Pinpoint the cell where the given text exists, returning its [X, Y] midpoint coordinate. 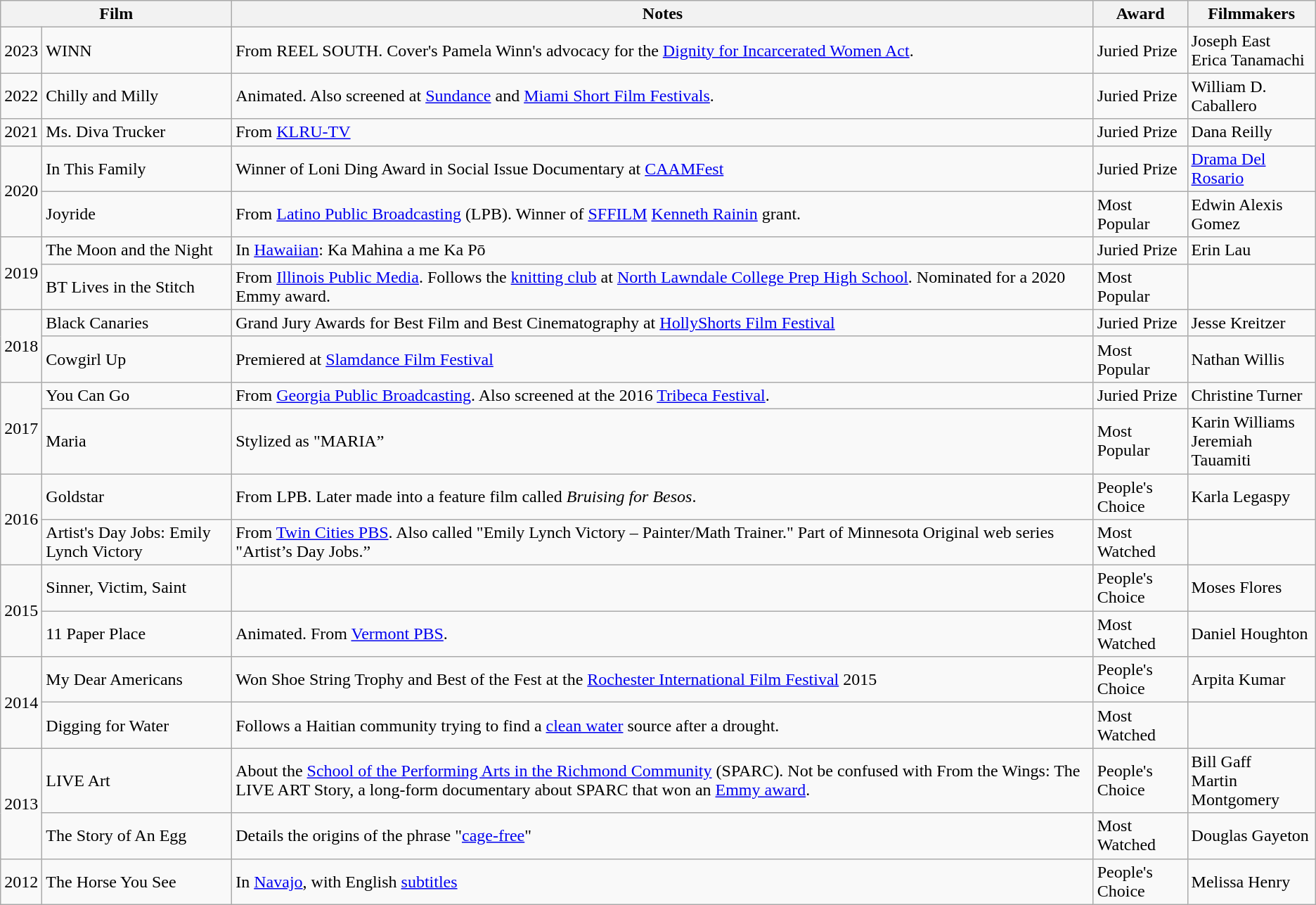
From REEL SOUTH. Cover's Pamela Winn's advocacy for the Dignity for Incarcerated Women Act. [663, 51]
From Latino Public Broadcasting (LPB). Winner of SFFILM Kenneth Rainin grant. [663, 214]
Film [117, 14]
Melissa Henry [1251, 882]
Erin Lau [1251, 250]
2016 [21, 520]
BT Lives in the Stitch [137, 287]
Nathan Willis [1251, 359]
Award [1140, 14]
2022 [21, 96]
Black Canaries [137, 323]
In This Family [137, 169]
Christine Turner [1251, 395]
2019 [21, 273]
Jesse Kreitzer [1251, 323]
Karin WilliamsJeremiah Tauamiti [1251, 441]
In Hawaiian: Ka Mahina a me Ka Pō [663, 250]
Moses Flores [1251, 588]
Maria [137, 441]
Artist's Day Jobs: Emily Lynch Victory [137, 543]
Chilly and Milly [137, 96]
The Story of An Egg [137, 835]
11 Paper Place [137, 634]
From Illinois Public Media. Follows the knitting club at North Lawndale College Prep High School. Nominated for a 2020 Emmy award. [663, 287]
From Georgia Public Broadcasting. Also screened at the 2016 Tribeca Festival. [663, 395]
Digging for Water [137, 726]
Winner of Loni Ding Award in Social Issue Documentary at CAAMFest [663, 169]
Edwin Alexis Gomez [1251, 214]
2021 [21, 132]
Stylized as "MARIA” [663, 441]
Daniel Houghton [1251, 634]
Follows a Haitian community trying to find a clean water source after a drought. [663, 726]
Ms. Diva Trucker [137, 132]
Filmmakers [1251, 14]
Details the origins of the phrase "cage-free" [663, 835]
Joyride [137, 214]
Bill GaffMartin Montgomery [1251, 781]
Animated. Also screened at Sundance and Miami Short Film Festivals. [663, 96]
Won Shoe String Trophy and Best of the Fest at the Rochester International Film Festival 2015 [663, 679]
2020 [21, 191]
2013 [21, 803]
2014 [21, 702]
Notes [663, 14]
Goldstar [137, 496]
Joseph EastErica Tanamachi [1251, 51]
From LPB. Later made into a feature film called Bruising for Besos. [663, 496]
Arpita Kumar [1251, 679]
The Horse You See [137, 882]
2012 [21, 882]
From Twin Cities PBS. Also called "Emily Lynch Victory – Painter/Math Trainer." Part of Minnesota Original web series "Artist’s Day Jobs.” [663, 543]
You Can Go [137, 395]
Sinner, Victim, Saint [137, 588]
Dana Reilly [1251, 132]
Animated. From Vermont PBS. [663, 634]
Drama Del Rosario [1251, 169]
Karla Legaspy [1251, 496]
The Moon and the Night [137, 250]
Premiered at Slamdance Film Festival [663, 359]
My Dear Americans [137, 679]
LIVE Art [137, 781]
WINN [137, 51]
Grand Jury Awards for Best Film and Best Cinematography at HollyShorts Film Festival [663, 323]
Cowgirl Up [137, 359]
In Navajo, with English subtitles [663, 882]
From KLRU-TV [663, 132]
2015 [21, 611]
2023 [21, 51]
Douglas Gayeton [1251, 835]
2018 [21, 346]
2017 [21, 428]
William D. Caballero [1251, 96]
